Locate the cell with the specified text and output its [X, Y] center coordinate. 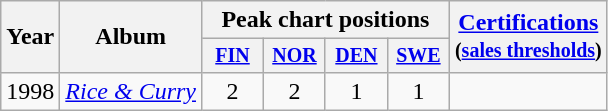
Peak chart positions [326, 20]
NOR [294, 56]
DEN [356, 56]
Album [131, 37]
Rice & Curry [131, 91]
Year [30, 37]
1998 [30, 91]
SWE [418, 56]
FIN [233, 56]
Certifications(sales thresholds) [528, 37]
